Capture the cell that displays the provided text and extract its [X, Y] central coordinate. 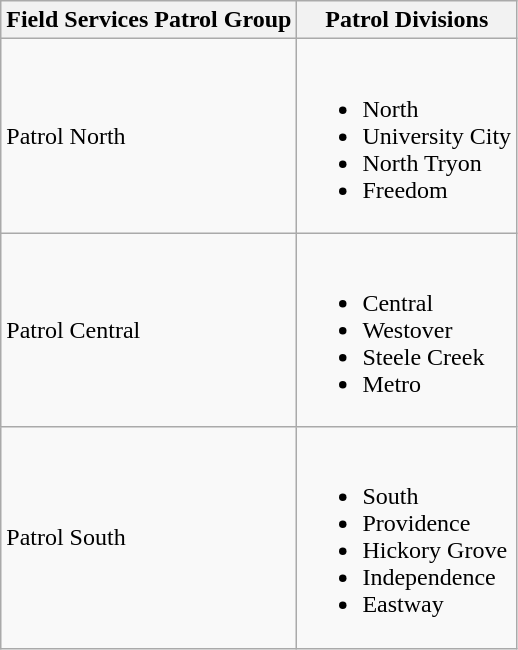
Patrol Central [149, 330]
SouthProvidenceHickory GroveIndependenceEastway [407, 538]
Field Services Patrol Group [149, 20]
Patrol Divisions [407, 20]
NorthUniversity CityNorth TryonFreedom [407, 136]
CentralWestoverSteele CreekMetro [407, 330]
Patrol North [149, 136]
Patrol South [149, 538]
